Search for the cell housing the specified text and yield its (x, y) center coordinate. 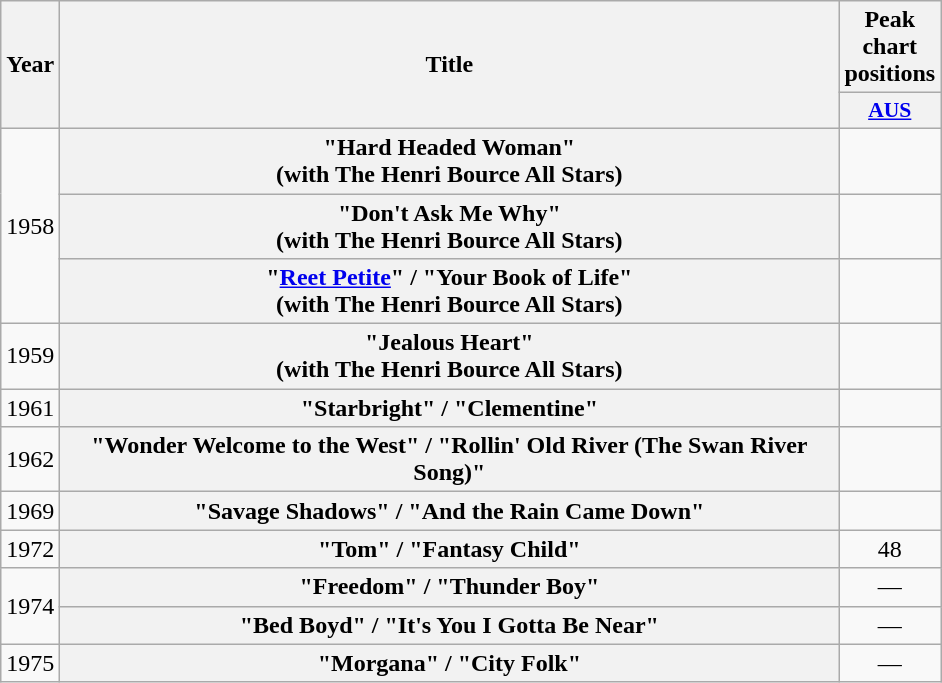
"Freedom" / "Thunder Boy" (450, 587)
"Starbright" / "Clementine" (450, 408)
1974 (30, 606)
1959 (30, 356)
"Bed Boyd" / "It's You I Gotta Be Near" (450, 625)
1962 (30, 460)
1975 (30, 663)
1969 (30, 511)
1958 (30, 226)
48 (890, 549)
"Reet Petite" / "Your Book of Life" (with The Henri Bource All Stars) (450, 292)
"Wonder Welcome to the West" / "Rollin' Old River (The Swan River Song)" (450, 460)
AUS (890, 111)
1972 (30, 549)
Title (450, 65)
1961 (30, 408)
Year (30, 65)
Peak chart positions (890, 47)
"Hard Headed Woman" (with The Henri Bource All Stars) (450, 160)
"Tom" / "Fantasy Child" (450, 549)
"Don't Ask Me Why" (with The Henri Bource All Stars) (450, 226)
"Savage Shadows" / "And the Rain Came Down" (450, 511)
"Jealous Heart" (with The Henri Bource All Stars) (450, 356)
"Morgana" / "City Folk" (450, 663)
